Provide the (x, y) coordinate of the cell's center where the given text is located.  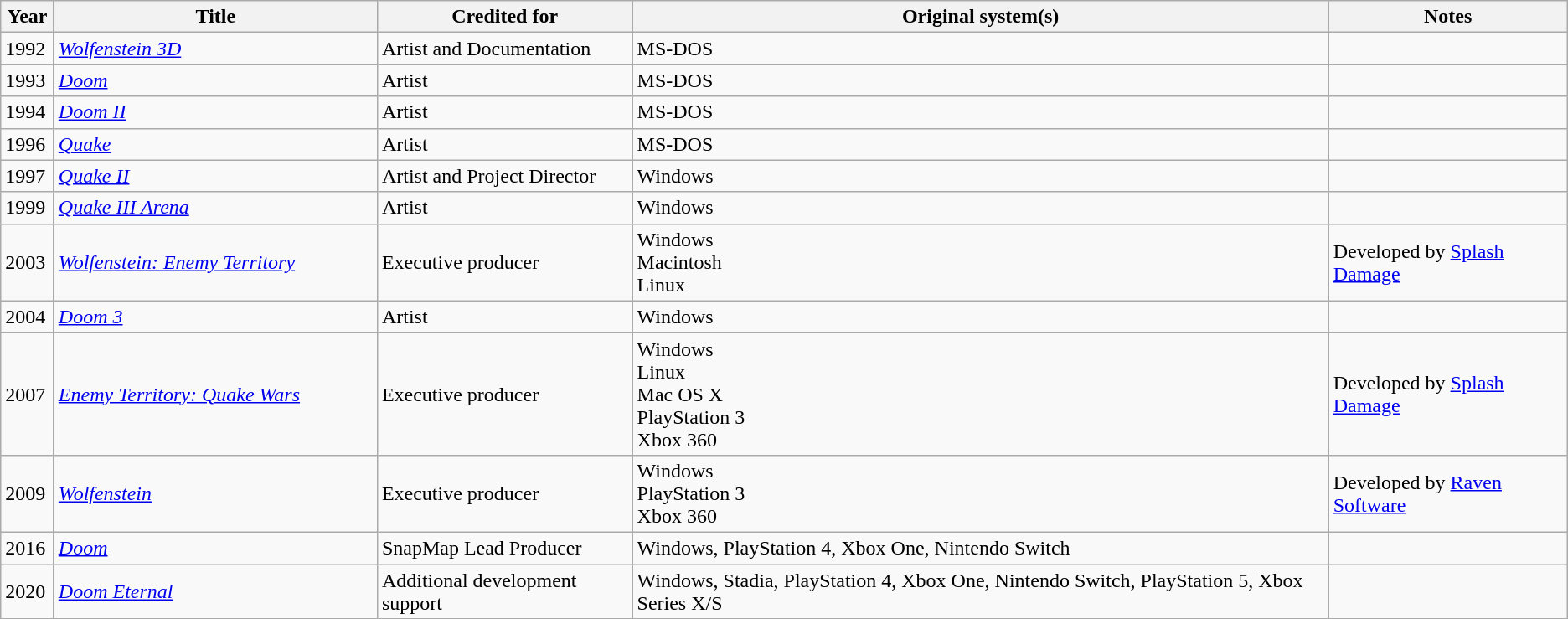
1996 (28, 144)
Title (215, 17)
Notes (1447, 17)
Quake (215, 144)
Windows, PlayStation 4, Xbox One, Nintendo Switch (980, 548)
2007 (28, 394)
Additional development support (504, 591)
SnapMap Lead Producer (504, 548)
2020 (28, 591)
Enemy Territory: Quake Wars (215, 394)
1992 (28, 49)
Wolfenstein (215, 493)
Credited for (504, 17)
Wolfenstein: Enemy Territory (215, 262)
WindowsLinuxMac OS XPlayStation 3Xbox 360 (980, 394)
Doom 3 (215, 317)
Doom Eternal (215, 591)
1999 (28, 208)
Windows, Stadia, PlayStation 4, Xbox One, Nintendo Switch, PlayStation 5, Xbox Series X/S (980, 591)
Year (28, 17)
Artist and Project Director (504, 176)
1997 (28, 176)
Original system(s) (980, 17)
Artist and Documentation (504, 49)
Doom II (215, 112)
Developed by Raven Software (1447, 493)
2003 (28, 262)
Wolfenstein 3D (215, 49)
Quake III Arena (215, 208)
1994 (28, 112)
2004 (28, 317)
Quake II (215, 176)
1993 (28, 80)
WindowsMacintoshLinux (980, 262)
2009 (28, 493)
2016 (28, 548)
WindowsPlayStation 3Xbox 360 (980, 493)
